Extract the [X, Y] coordinate from the center of the cell holding the provided text.  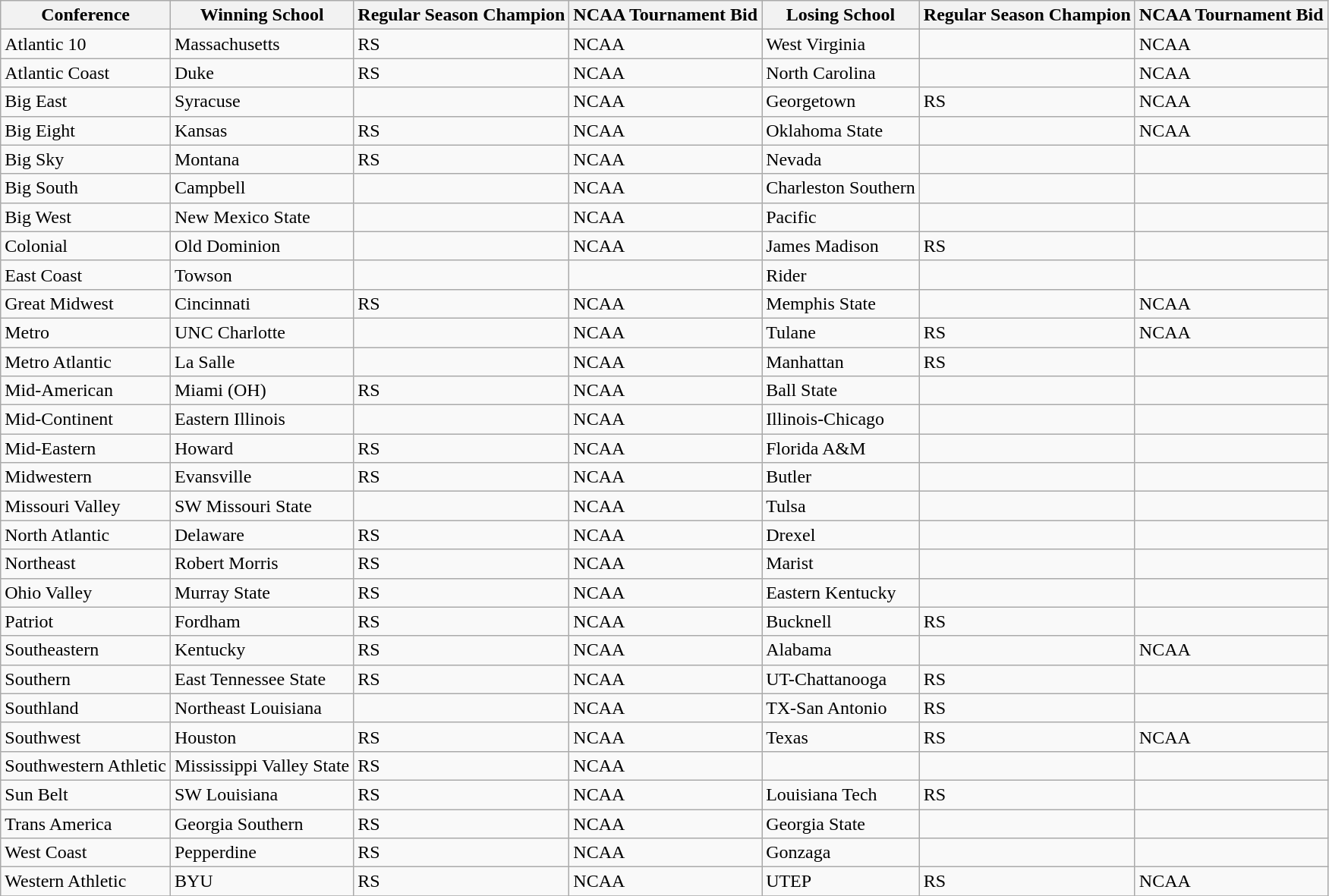
Alabama [841, 650]
Montana [261, 159]
Marist [841, 564]
Southern [86, 679]
Evansville [261, 477]
Metro Atlantic [86, 362]
Atlantic 10 [86, 44]
Southeastern [86, 650]
Gonzaga [841, 853]
Charleston Southern [841, 188]
Old Dominion [261, 246]
Big West [86, 217]
Winning School [261, 15]
Losing School [841, 15]
Big Sky [86, 159]
TX-San Antonio [841, 708]
Northeast Louisiana [261, 708]
Georgetown [841, 102]
Robert Morris [261, 564]
Delaware [261, 535]
Conference [86, 15]
Manhattan [841, 362]
UNC Charlotte [261, 332]
Western Athletic [86, 882]
Campbell [261, 188]
Georgia State [841, 823]
Mid-Continent [86, 420]
Tulane [841, 332]
Duke [261, 73]
Patriot [86, 621]
Bucknell [841, 621]
Big South [86, 188]
Texas [841, 737]
Georgia Southern [261, 823]
Atlantic Coast [86, 73]
Tulsa [841, 506]
Drexel [841, 535]
Kentucky [261, 650]
La Salle [261, 362]
Miami (OH) [261, 391]
Syracuse [261, 102]
UTEP [841, 882]
Nevada [841, 159]
Pepperdine [261, 853]
Big East [86, 102]
Memphis State [841, 303]
Mid-Eastern [86, 448]
Northeast [86, 564]
Ball State [841, 391]
Midwestern [86, 477]
Oklahoma State [841, 130]
Kansas [261, 130]
James Madison [841, 246]
Louisiana Tech [841, 794]
Mississippi Valley State [261, 766]
Illinois-Chicago [841, 420]
Metro [86, 332]
BYU [261, 882]
West Virginia [841, 44]
Southwest [86, 737]
North Carolina [841, 73]
SW Missouri State [261, 506]
Eastern Kentucky [841, 593]
Rider [841, 275]
Southwestern Athletic [86, 766]
Colonial [86, 246]
Butler [841, 477]
Towson [261, 275]
Ohio Valley [86, 593]
West Coast [86, 853]
New Mexico State [261, 217]
Howard [261, 448]
SW Louisiana [261, 794]
Houston [261, 737]
Eastern Illinois [261, 420]
Mid-American [86, 391]
Sun Belt [86, 794]
North Atlantic [86, 535]
Massachusetts [261, 44]
Fordham [261, 621]
East Coast [86, 275]
Missouri Valley [86, 506]
Southland [86, 708]
UT-Chattanooga [841, 679]
Florida A&M [841, 448]
Pacific [841, 217]
Cincinnati [261, 303]
Murray State [261, 593]
East Tennessee State [261, 679]
Big Eight [86, 130]
Trans America [86, 823]
Great Midwest [86, 303]
